Locate the cell with the specified text and output its (X, Y) center coordinate. 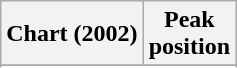
Peakposition (189, 34)
Chart (2002) (72, 34)
